Search for the cell housing the specified text and yield its [x, y] center coordinate. 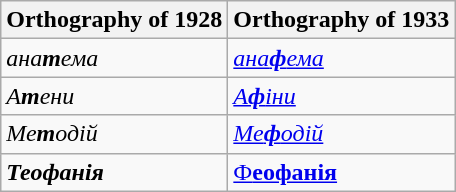
Мефодій [342, 134]
Атени [114, 96]
Orthography of 1928 [114, 20]
Феофанія [342, 172]
анатема [114, 58]
Афіни [342, 96]
Orthography of 1933 [342, 20]
Методій [114, 134]
анафема [342, 58]
Теофанія [114, 172]
